Find where the given text appears and provide that cell's center as (X, Y) coordinate. 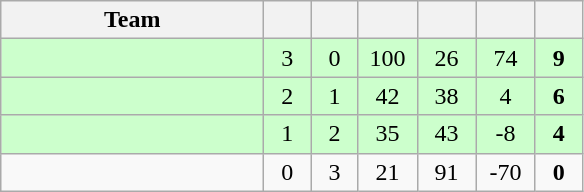
26 (446, 58)
9 (558, 58)
21 (388, 172)
74 (506, 58)
100 (388, 58)
43 (446, 134)
42 (388, 96)
-8 (506, 134)
Team (132, 20)
91 (446, 172)
6 (558, 96)
35 (388, 134)
38 (446, 96)
-70 (506, 172)
